Scan for the cell matching the given text and deliver its [X, Y] coordinate at center. 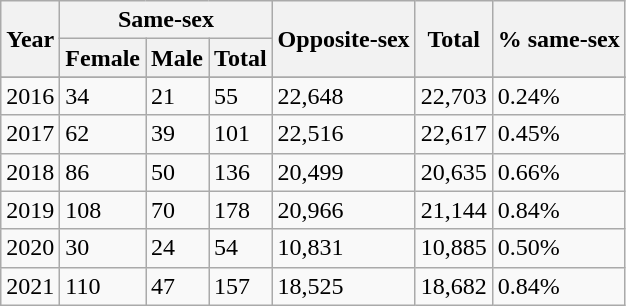
86 [103, 172]
Female [103, 58]
108 [103, 210]
18,525 [344, 286]
47 [178, 286]
2016 [30, 96]
21,144 [454, 210]
24 [178, 248]
110 [103, 286]
136 [241, 172]
20,966 [344, 210]
Opposite-sex [344, 39]
2017 [30, 134]
62 [103, 134]
55 [241, 96]
2020 [30, 248]
Year [30, 39]
10,885 [454, 248]
10,831 [344, 248]
22,703 [454, 96]
0.45% [558, 134]
2021 [30, 286]
2019 [30, 210]
21 [178, 96]
0.50% [558, 248]
22,648 [344, 96]
2018 [30, 172]
30 [103, 248]
22,516 [344, 134]
0.66% [558, 172]
20,499 [344, 172]
0.24% [558, 96]
18,682 [454, 286]
22,617 [454, 134]
34 [103, 96]
% same-sex [558, 39]
20,635 [454, 172]
50 [178, 172]
178 [241, 210]
Male [178, 58]
Same-sex [166, 20]
157 [241, 286]
101 [241, 134]
39 [178, 134]
54 [241, 248]
70 [178, 210]
